Identify which cell holds the provided text, then report its [X, Y] central coordinate. 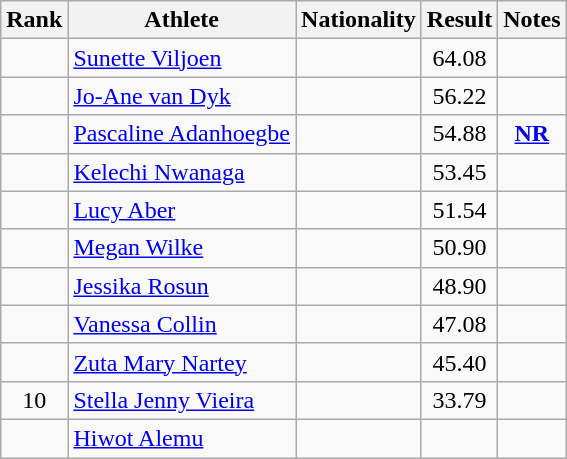
Nationality [359, 20]
51.54 [459, 210]
Vanessa Collin [182, 324]
Zuta Mary Nartey [182, 362]
Notes [532, 20]
56.22 [459, 96]
Result [459, 20]
33.79 [459, 400]
Megan Wilke [182, 248]
Kelechi Nwanaga [182, 172]
45.40 [459, 362]
Pascaline Adanhoegbe [182, 134]
Sunette Viljoen [182, 58]
Rank [34, 20]
50.90 [459, 248]
Jo-Ane van Dyk [182, 96]
47.08 [459, 324]
Athlete [182, 20]
10 [34, 400]
Lucy Aber [182, 210]
53.45 [459, 172]
NR [532, 134]
Stella Jenny Vieira [182, 400]
48.90 [459, 286]
Jessika Rosun [182, 286]
54.88 [459, 134]
64.08 [459, 58]
Hiwot Alemu [182, 438]
